Find where the given text appears and provide that cell's center as [X, Y] coordinate. 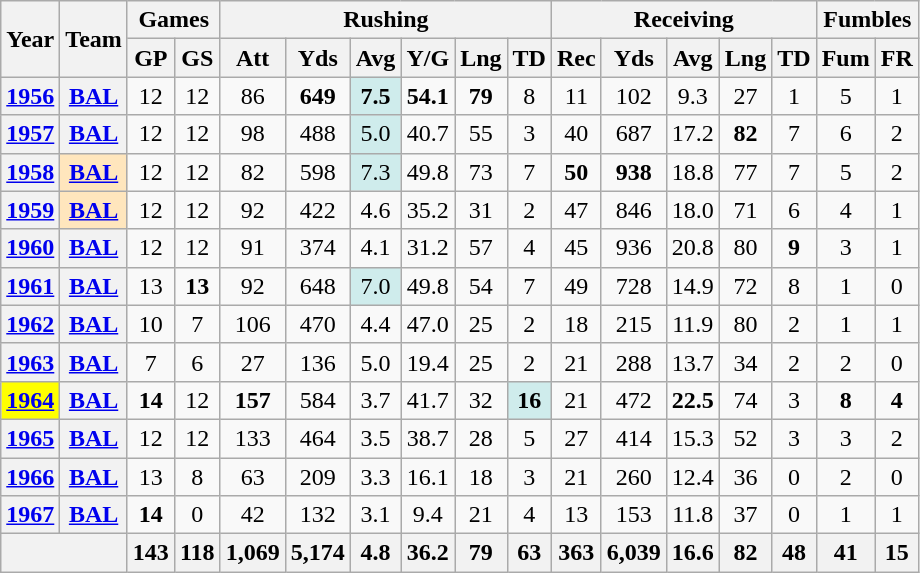
3.5 [376, 438]
136 [318, 362]
1956 [30, 96]
7.5 [376, 96]
414 [634, 438]
18.0 [692, 210]
12.4 [692, 477]
260 [634, 477]
72 [745, 286]
Rec [576, 58]
649 [318, 96]
133 [252, 438]
34 [745, 362]
472 [634, 400]
118 [197, 553]
1964 [30, 400]
98 [252, 134]
464 [318, 438]
38.7 [428, 438]
9 [794, 248]
28 [481, 438]
215 [634, 324]
11.9 [692, 324]
1962 [30, 324]
3.7 [376, 400]
16.6 [692, 553]
4.4 [376, 324]
41.7 [428, 400]
Rushing [386, 20]
422 [318, 210]
5,174 [318, 553]
13.7 [692, 362]
73 [481, 172]
288 [634, 362]
106 [252, 324]
3.1 [376, 515]
374 [318, 248]
584 [318, 400]
54 [481, 286]
1,069 [252, 553]
19.4 [428, 362]
FR [896, 58]
74 [745, 400]
488 [318, 134]
14.9 [692, 286]
10 [150, 324]
41 [846, 553]
31.2 [428, 248]
11 [576, 96]
35.2 [428, 210]
Year [30, 39]
7.3 [376, 172]
86 [252, 96]
91 [252, 248]
9.4 [428, 515]
20.8 [692, 248]
GP [150, 58]
15 [896, 553]
1966 [30, 477]
36.2 [428, 553]
936 [634, 248]
Fum [846, 58]
Y/G [428, 58]
1967 [30, 515]
18.8 [692, 172]
6,039 [634, 553]
32 [481, 400]
55 [481, 134]
47.0 [428, 324]
1960 [30, 248]
728 [634, 286]
Fumbles [867, 20]
1957 [30, 134]
48 [794, 553]
11.8 [692, 515]
153 [634, 515]
1963 [30, 362]
36 [745, 477]
40.7 [428, 134]
16.1 [428, 477]
49 [576, 286]
648 [318, 286]
1959 [30, 210]
470 [318, 324]
57 [481, 248]
143 [150, 553]
Games [174, 20]
9.3 [692, 96]
157 [252, 400]
22.5 [692, 400]
4.1 [376, 248]
4.8 [376, 553]
132 [318, 515]
209 [318, 477]
938 [634, 172]
40 [576, 134]
846 [634, 210]
GS [197, 58]
15.3 [692, 438]
71 [745, 210]
3.3 [376, 477]
54.1 [428, 96]
363 [576, 553]
102 [634, 96]
47 [576, 210]
4.6 [376, 210]
Team [94, 39]
Att [252, 58]
1958 [30, 172]
37 [745, 515]
7.0 [376, 286]
1961 [30, 286]
687 [634, 134]
Receiving [684, 20]
1965 [30, 438]
77 [745, 172]
52 [745, 438]
31 [481, 210]
17.2 [692, 134]
16 [529, 400]
598 [318, 172]
50 [576, 172]
42 [252, 515]
45 [576, 248]
